From the cell containing the given text, extract its center point as [x, y] coordinate. 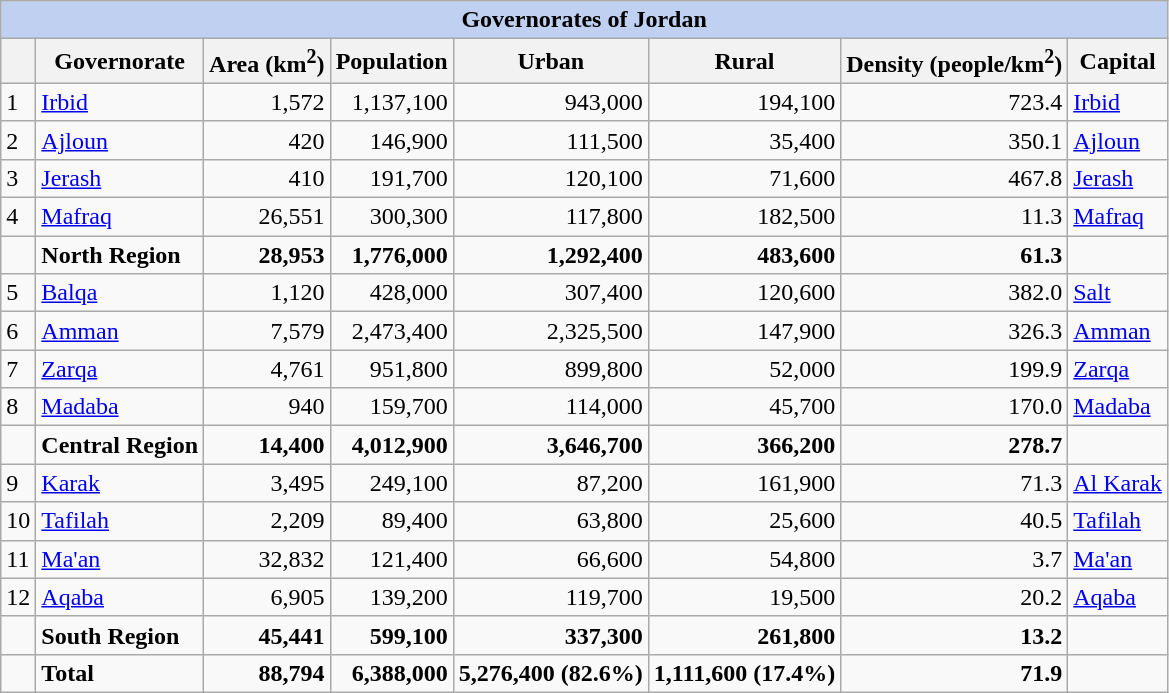
307,400 [550, 293]
420 [268, 140]
South Region [120, 635]
139,200 [392, 597]
North Region [120, 255]
6,388,000 [392, 673]
11 [18, 559]
1,137,100 [392, 102]
9 [18, 483]
Total [120, 673]
410 [268, 178]
723.4 [954, 102]
382.0 [954, 293]
3.7 [954, 559]
147,900 [744, 331]
350.1 [954, 140]
1,776,000 [392, 255]
146,900 [392, 140]
161,900 [744, 483]
Area (km2) [268, 62]
71,600 [744, 178]
54,800 [744, 559]
182,500 [744, 217]
26,551 [268, 217]
32,832 [268, 559]
Karak [120, 483]
428,000 [392, 293]
89,400 [392, 521]
119,700 [550, 597]
2,473,400 [392, 331]
7 [18, 369]
11.3 [954, 217]
943,000 [550, 102]
191,700 [392, 178]
117,800 [550, 217]
1 [18, 102]
66,600 [550, 559]
2,209 [268, 521]
899,800 [550, 369]
45,700 [744, 407]
Governorate [120, 62]
Urban [550, 62]
159,700 [392, 407]
120,600 [744, 293]
28,953 [268, 255]
7,579 [268, 331]
366,200 [744, 445]
45,441 [268, 635]
4,012,900 [392, 445]
63,800 [550, 521]
278.7 [954, 445]
12 [18, 597]
3 [18, 178]
10 [18, 521]
194,100 [744, 102]
337,300 [550, 635]
Density (people/km2) [954, 62]
5,276,400 (82.6%) [550, 673]
Rural [744, 62]
4 [18, 217]
71.9 [954, 673]
940 [268, 407]
71.3 [954, 483]
249,100 [392, 483]
87,200 [550, 483]
6,905 [268, 597]
2,325,500 [550, 331]
261,800 [744, 635]
Al Karak [1118, 483]
199.9 [954, 369]
6 [18, 331]
Capital [1118, 62]
14,400 [268, 445]
170.0 [954, 407]
88,794 [268, 673]
467.8 [954, 178]
326.3 [954, 331]
Governorates of Jordan [584, 20]
1,572 [268, 102]
Population [392, 62]
3,495 [268, 483]
599,100 [392, 635]
111,500 [550, 140]
3,646,700 [550, 445]
Salt [1118, 293]
Central Region [120, 445]
1,111,600 (17.4%) [744, 673]
483,600 [744, 255]
5 [18, 293]
61.3 [954, 255]
1,292,400 [550, 255]
1,120 [268, 293]
19,500 [744, 597]
25,600 [744, 521]
35,400 [744, 140]
114,000 [550, 407]
300,300 [392, 217]
2 [18, 140]
120,100 [550, 178]
52,000 [744, 369]
121,400 [392, 559]
951,800 [392, 369]
40.5 [954, 521]
Balqa [120, 293]
13.2 [954, 635]
20.2 [954, 597]
8 [18, 407]
4,761 [268, 369]
